Extract the [x, y] coordinate from the center of the cell holding the provided text.  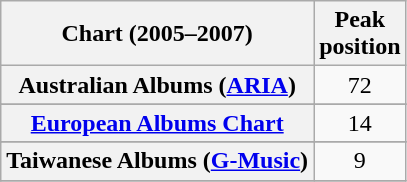
European Albums Chart [158, 123]
72 [360, 85]
14 [360, 123]
Australian Albums (ARIA) [158, 85]
Chart (2005–2007) [158, 34]
Peakposition [360, 34]
Taiwanese Albums (G-Music) [158, 161]
9 [360, 161]
